Determine the [x, y] coordinate at the center of the cell enclosing the given text.  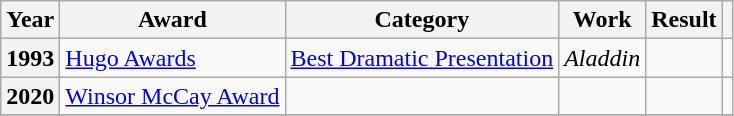
Result [684, 20]
2020 [30, 96]
Winsor McCay Award [172, 96]
Category [422, 20]
Work [602, 20]
Year [30, 20]
Best Dramatic Presentation [422, 58]
Hugo Awards [172, 58]
Aladdin [602, 58]
Award [172, 20]
1993 [30, 58]
